Return (X, Y) of the center of cell containing provided text 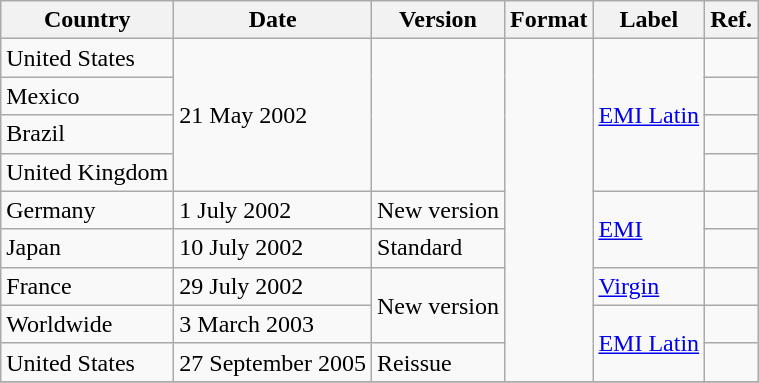
1 July 2002 (273, 210)
27 September 2005 (273, 362)
Brazil (88, 134)
Japan (88, 248)
Country (88, 20)
Germany (88, 210)
Standard (438, 248)
Date (273, 20)
Worldwide (88, 324)
Mexico (88, 96)
United Kingdom (88, 172)
Virgin (649, 286)
21 May 2002 (273, 115)
Format (549, 20)
Ref. (732, 20)
EMI (649, 229)
10 July 2002 (273, 248)
Reissue (438, 362)
29 July 2002 (273, 286)
France (88, 286)
Label (649, 20)
Version (438, 20)
3 March 2003 (273, 324)
